Search for the cell housing the specified text and yield its (X, Y) center coordinate. 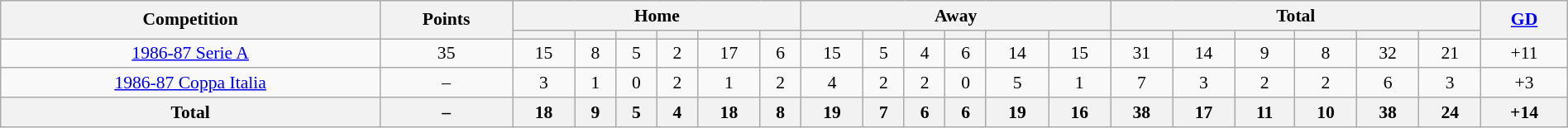
1986-87 Serie A (190, 53)
1986-87 Coppa Italia (190, 83)
Competition (190, 20)
11 (1264, 112)
10 (1325, 112)
Home (657, 16)
GD (1524, 20)
+14 (1524, 112)
24 (1451, 112)
21 (1451, 53)
35 (446, 53)
32 (1388, 53)
31 (1141, 53)
+3 (1524, 83)
Points (446, 20)
+11 (1524, 53)
16 (1080, 112)
Away (956, 16)
